Identify which cell holds the provided text, then report its (x, y) central coordinate. 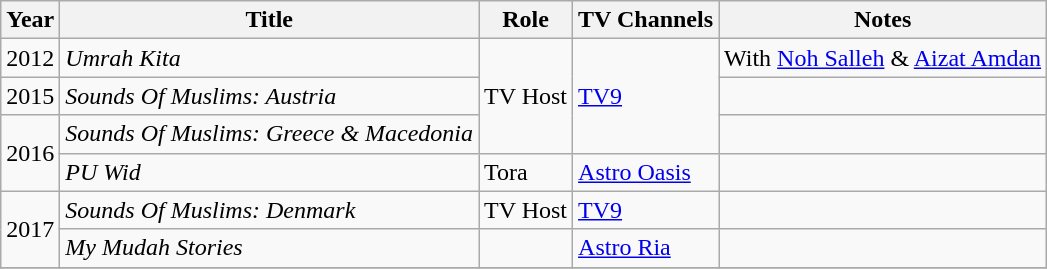
Tora (526, 172)
Astro Ria (646, 248)
My Mudah Stories (270, 248)
2015 (30, 96)
Year (30, 20)
Sounds Of Muslims: Denmark (270, 210)
Astro Oasis (646, 172)
Sounds Of Muslims: Austria (270, 96)
2017 (30, 229)
Title (270, 20)
PU Wid (270, 172)
2012 (30, 58)
2016 (30, 153)
Sounds Of Muslims: Greece & Macedonia (270, 134)
TV Channels (646, 20)
Umrah Kita (270, 58)
Notes (883, 20)
With Noh Salleh & Aizat Amdan (883, 58)
Role (526, 20)
